Determine the (x, y) coordinate at the center of the cell enclosing the given text.  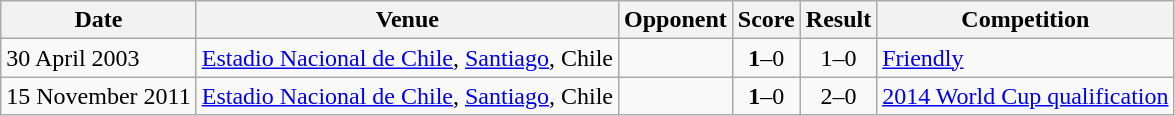
30 April 2003 (98, 58)
2014 World Cup qualification (1026, 96)
Result (838, 20)
2–0 (838, 96)
Competition (1026, 20)
Date (98, 20)
Score (766, 20)
Friendly (1026, 58)
15 November 2011 (98, 96)
Venue (407, 20)
Opponent (676, 20)
